Locate the cell with the specified text and output its (X, Y) center coordinate. 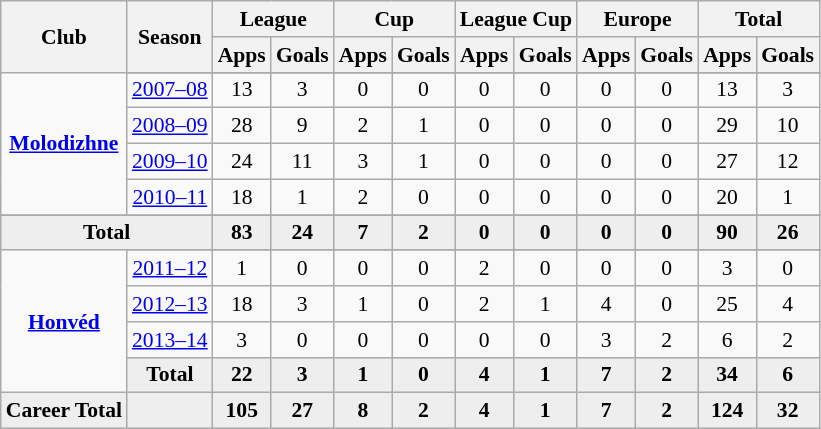
2009–10 (170, 162)
12 (788, 162)
Cup (394, 19)
2008–09 (170, 126)
Career Total (64, 411)
2010–11 (170, 197)
League (274, 19)
90 (727, 233)
83 (242, 233)
28 (242, 126)
Honvéd (64, 322)
20 (727, 197)
Europe (638, 19)
2011–12 (170, 269)
124 (727, 411)
32 (788, 411)
2012–13 (170, 304)
11 (302, 162)
2013–14 (170, 340)
9 (302, 126)
26 (788, 233)
22 (242, 375)
25 (727, 304)
29 (727, 126)
Molodizhne (64, 143)
2007–08 (170, 90)
34 (727, 375)
8 (363, 411)
Season (170, 36)
10 (788, 126)
Club (64, 36)
105 (242, 411)
League Cup (516, 19)
